Locate the cell with the specified text and output its [X, Y] center coordinate. 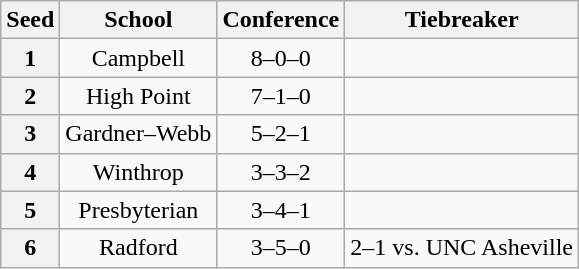
High Point [138, 96]
4 [30, 172]
7–1–0 [281, 96]
3–4–1 [281, 210]
3–5–0 [281, 248]
Seed [30, 20]
3 [30, 134]
5 [30, 210]
1 [30, 58]
8–0–0 [281, 58]
6 [30, 248]
School [138, 20]
Winthrop [138, 172]
Gardner–Webb [138, 134]
3–3–2 [281, 172]
Radford [138, 248]
2–1 vs. UNC Asheville [462, 248]
2 [30, 96]
Conference [281, 20]
Presbyterian [138, 210]
Tiebreaker [462, 20]
Campbell [138, 58]
5–2–1 [281, 134]
